Locate the cell with the specified text and output its (X, Y) center coordinate. 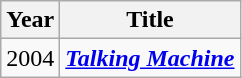
Title (150, 20)
Talking Machine (150, 58)
Year (30, 20)
2004 (30, 58)
